Find where the given text appears and provide that cell's center as (x, y) coordinate. 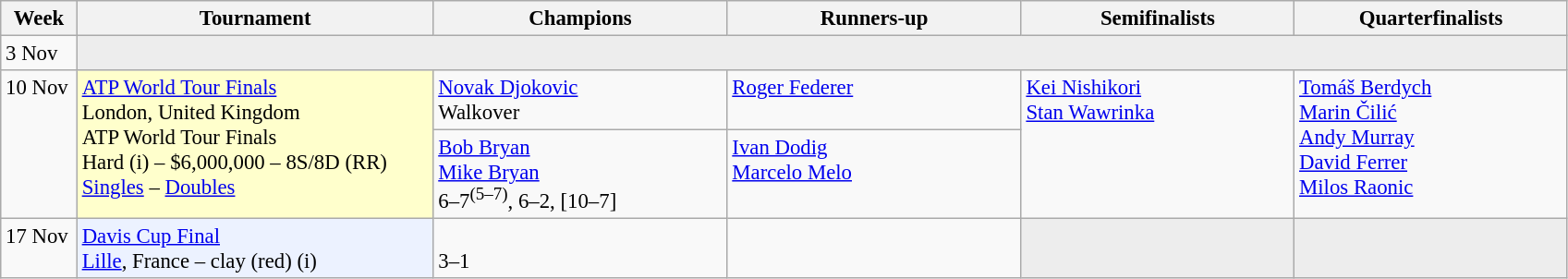
Semifinalists (1158, 18)
Bob Bryan Mike Bryan 6–7(5–7), 6–2, [10–7] (580, 175)
Champions (580, 18)
Quarterfinalists (1431, 18)
Roger Federer (874, 100)
ATP World Tour Finals London, United KingdomATP World Tour FinalsHard (i) – $6,000,000 – 8S/8D (RR)Singles – Doubles (255, 144)
17 Nov (39, 249)
Ivan Dodig Marcelo Melo (874, 175)
Week (39, 18)
Runners-up (874, 18)
Davis Cup Final Lille, France – clay (red) (i) (255, 249)
Tournament (255, 18)
Novak Djokovic Walkover (580, 100)
3–1 (580, 249)
Tomáš Berdych Marin Čilić Andy Murray David Ferrer Milos Raonic (1431, 144)
10 Nov (39, 144)
Kei Nishikori Stan Wawrinka (1158, 144)
3 Nov (39, 54)
